Identify which cell holds the provided text, then report its (X, Y) central coordinate. 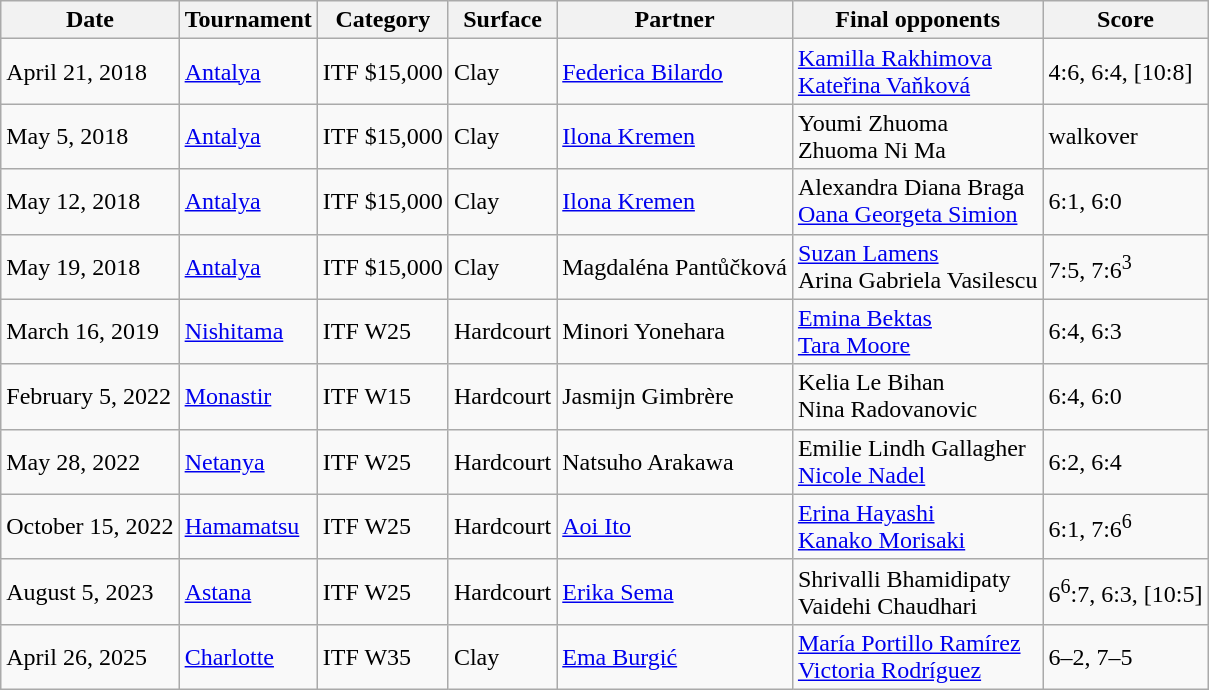
6:4, 6:3 (1126, 332)
Magdaléna Pantůčková (675, 266)
Date (90, 20)
Kelia Le Bihan Nina Radovanovic (918, 396)
ITF W15 (382, 396)
Youmi Zhuoma Zhuoma Ni Ma (918, 136)
Tournament (248, 20)
Federica Bilardo (675, 72)
May 28, 2022 (90, 462)
Suzan Lamens Arina Gabriela Vasilescu (918, 266)
Monastir (248, 396)
May 12, 2018 (90, 202)
66:7, 6:3, [10:5] (1126, 592)
6:1, 7:66 (1126, 526)
7:5, 7:63 (1126, 266)
4:6, 6:4, [10:8] (1126, 72)
6:2, 6:4 (1126, 462)
Score (1126, 20)
ITF W35 (382, 656)
October 15, 2022 (90, 526)
Hamamatsu (248, 526)
Surface (502, 20)
Astana (248, 592)
María Portillo Ramírez Victoria Rodríguez (918, 656)
August 5, 2023 (90, 592)
Partner (675, 20)
Emina Bektas Tara Moore (918, 332)
Charlotte (248, 656)
Kamilla Rakhimova Kateřina Vaňková (918, 72)
6:1, 6:0 (1126, 202)
6:4, 6:0 (1126, 396)
Emilie Lindh Gallagher Nicole Nadel (918, 462)
March 16, 2019 (90, 332)
6–2, 7–5 (1126, 656)
Ema Burgić (675, 656)
Natsuho Arakawa (675, 462)
Erika Sema (675, 592)
Final opponents (918, 20)
April 21, 2018 (90, 72)
Alexandra Diana Braga Oana Georgeta Simion (918, 202)
Netanya (248, 462)
Aoi Ito (675, 526)
May 19, 2018 (90, 266)
February 5, 2022 (90, 396)
May 5, 2018 (90, 136)
Nishitama (248, 332)
Category (382, 20)
April 26, 2025 (90, 656)
walkover (1126, 136)
Shrivalli Bhamidipaty Vaidehi Chaudhari (918, 592)
Jasmijn Gimbrère (675, 396)
Minori Yonehara (675, 332)
Erina Hayashi Kanako Morisaki (918, 526)
